Search for the cell housing the specified text and yield its [x, y] center coordinate. 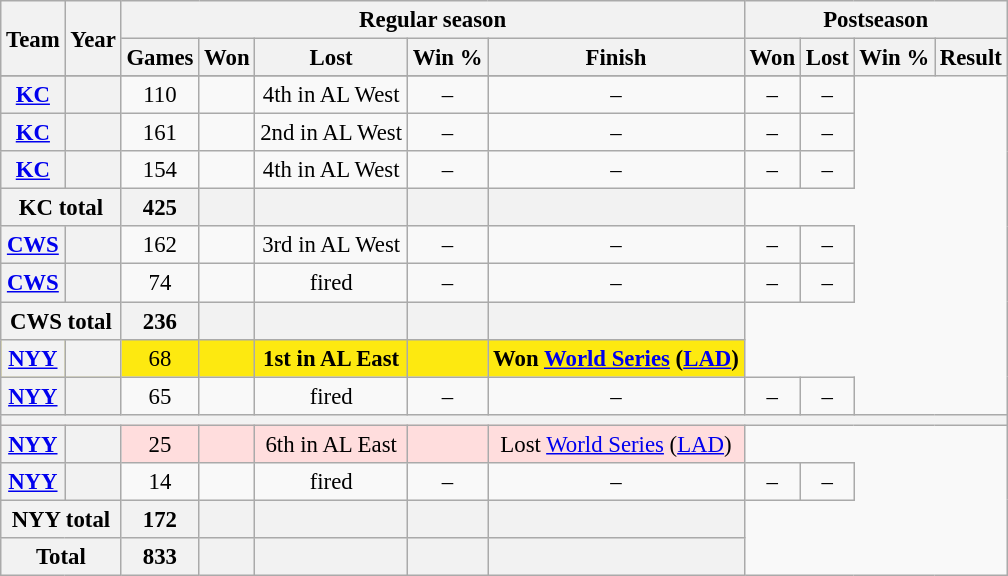
Team [33, 38]
68 [160, 358]
KC total [61, 208]
Games [160, 58]
Result [970, 58]
Lost World Series (LAD) [616, 444]
833 [160, 557]
110 [160, 95]
Won World Series (LAD) [616, 358]
Finish [616, 58]
154 [160, 170]
1st in AL East [331, 358]
CWS total [61, 321]
425 [160, 208]
NYY total [61, 519]
74 [160, 283]
3rd in AL West [331, 245]
172 [160, 519]
65 [160, 396]
162 [160, 245]
25 [160, 444]
6th in AL East [331, 444]
161 [160, 133]
Year [93, 38]
Postseason [876, 20]
14 [160, 482]
2nd in AL West [331, 133]
Total [61, 557]
236 [160, 321]
Regular season [432, 20]
